For the text-containing cell, return its midpoint in (x, y) coordinate format. 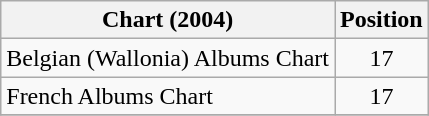
French Albums Chart (168, 96)
Chart (2004) (168, 20)
Belgian (Wallonia) Albums Chart (168, 58)
Position (381, 20)
